Extract the (x, y) coordinate from the center of the cell holding the provided text.  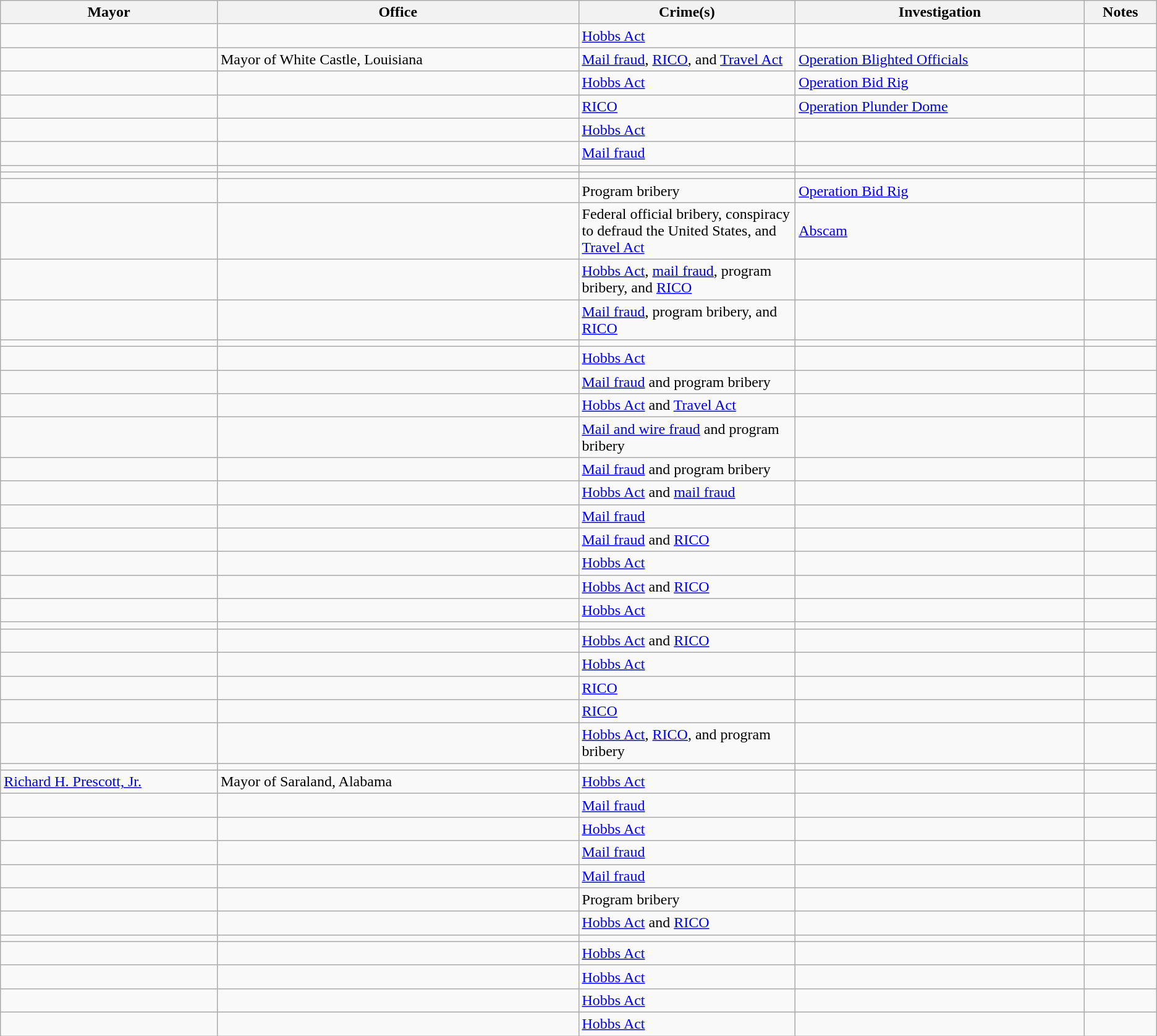
Mail fraud, RICO, and Travel Act (687, 59)
Mayor of White Castle, Louisiana (398, 59)
Mail and wire fraud and program bribery (687, 438)
Operation Plunder Dome (940, 106)
Operation Blighted Officials (940, 59)
Notes (1120, 12)
Hobbs Act and mail fraud (687, 493)
Mayor of Saraland, Alabama (398, 782)
Hobbs Act, RICO, and program bribery (687, 743)
Mail fraud, program bribery, and RICO (687, 319)
Abscam (940, 231)
Office (398, 12)
Federal official bribery, conspiracy to defraud the United States, and Travel Act (687, 231)
Investigation (940, 12)
Mayor (109, 12)
Richard H. Prescott, Jr. (109, 782)
Hobbs Act and Travel Act (687, 405)
Mail fraud and RICO (687, 540)
Hobbs Act, mail fraud, program bribery, and RICO (687, 279)
Crime(s) (687, 12)
